From the cell containing the given text, extract its center point as [X, Y] coordinate. 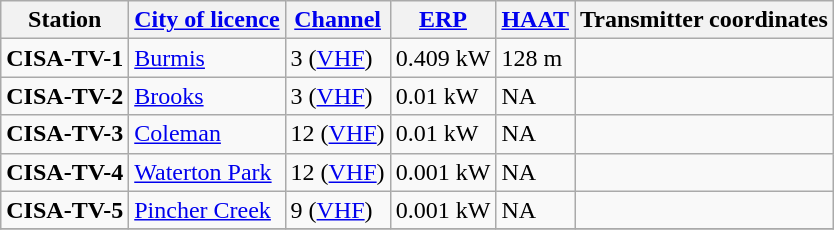
CISA-TV-1 [65, 58]
Channel [338, 20]
0.409 kW [443, 58]
Station [65, 20]
Burmis [207, 58]
Pincher Creek [207, 210]
CISA-TV-5 [65, 210]
Coleman [207, 134]
Waterton Park [207, 172]
Brooks [207, 96]
CISA-TV-2 [65, 96]
CISA-TV-4 [65, 172]
HAAT [536, 20]
9 (VHF) [338, 210]
ERP [443, 20]
128 m [536, 58]
Transmitter coordinates [704, 20]
City of licence [207, 20]
CISA-TV-3 [65, 134]
